Pinpoint the cell where the given text exists, returning its (x, y) midpoint coordinate. 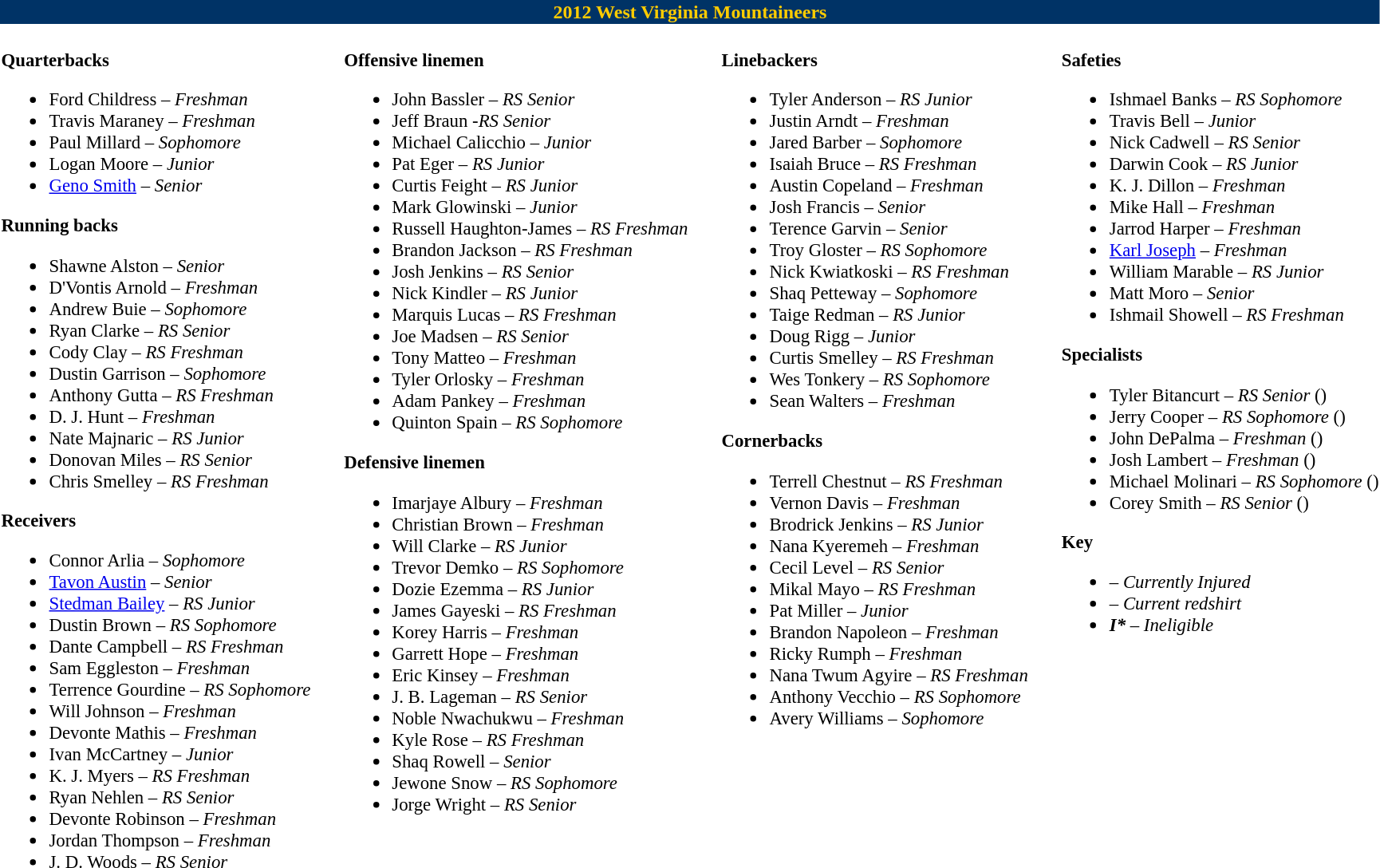
2012 West Virginia Mountaineers (690, 12)
